For the text-containing cell, return its midpoint in [X, Y] coordinate format. 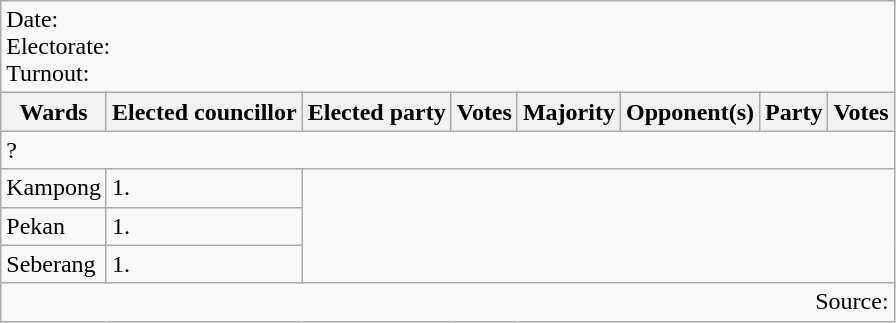
Seberang [54, 264]
Elected councillor [204, 112]
Majority [568, 112]
Opponent(s) [690, 112]
Elected party [376, 112]
Source: [448, 302]
? [448, 150]
Wards [54, 112]
Date: Electorate: Turnout: [448, 47]
Kampong [54, 188]
Party [794, 112]
Pekan [54, 226]
